Output the (X, Y) coordinate of the center of the cell containing the given text.  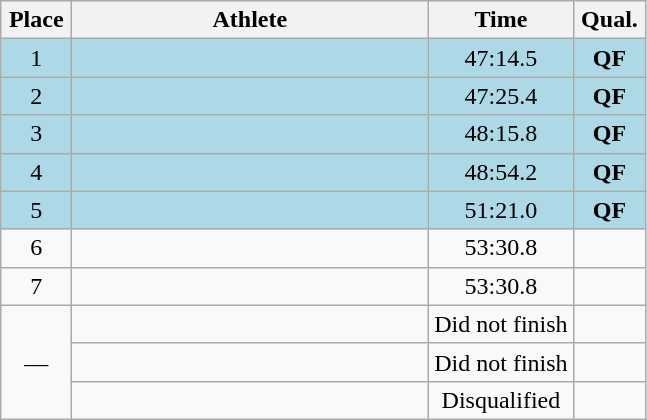
51:21.0 (501, 210)
3 (36, 134)
Qual. (610, 20)
6 (36, 248)
Athlete (250, 20)
2 (36, 96)
— (36, 362)
48:54.2 (501, 172)
5 (36, 210)
48:15.8 (501, 134)
7 (36, 286)
47:14.5 (501, 58)
Time (501, 20)
4 (36, 172)
47:25.4 (501, 96)
1 (36, 58)
Disqualified (501, 400)
Place (36, 20)
